From the cell containing the given text, extract its center point as (X, Y) coordinate. 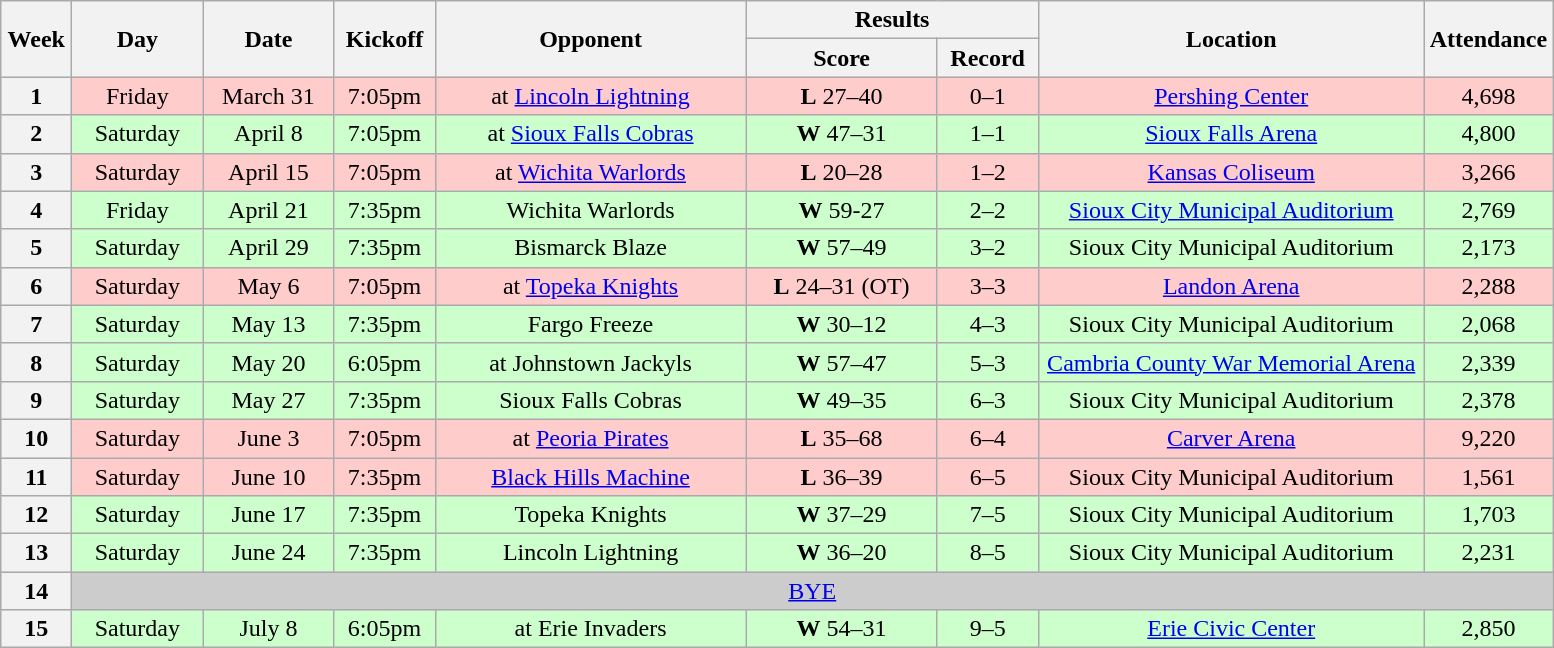
5–3 (988, 362)
W 59-27 (842, 210)
Carver Arena (1231, 438)
9,220 (1488, 438)
W 47–31 (842, 134)
March 31 (268, 96)
April 29 (268, 248)
1–1 (988, 134)
L 20–28 (842, 172)
June 3 (268, 438)
W 30–12 (842, 324)
15 (36, 629)
April 15 (268, 172)
Results (892, 20)
2,173 (1488, 248)
June 17 (268, 515)
Day (138, 39)
Sioux Falls Cobras (590, 400)
at Topeka Knights (590, 286)
Kansas Coliseum (1231, 172)
Bismarck Blaze (590, 248)
at Johnstown Jackyls (590, 362)
W 54–31 (842, 629)
5 (36, 248)
6–3 (988, 400)
14 (36, 591)
2,231 (1488, 553)
12 (36, 515)
W 57–47 (842, 362)
13 (36, 553)
Erie Civic Center (1231, 629)
3–2 (988, 248)
Date (268, 39)
1–2 (988, 172)
2,850 (1488, 629)
Score (842, 58)
2,769 (1488, 210)
Location (1231, 39)
Sioux Falls Arena (1231, 134)
May 13 (268, 324)
Landon Arena (1231, 286)
July 8 (268, 629)
at Erie Invaders (590, 629)
4,698 (1488, 96)
0–1 (988, 96)
May 20 (268, 362)
Pershing Center (1231, 96)
9–5 (988, 629)
BYE (812, 591)
Lincoln Lightning (590, 553)
Opponent (590, 39)
1 (36, 96)
4 (36, 210)
9 (36, 400)
Attendance (1488, 39)
3 (36, 172)
at Lincoln Lightning (590, 96)
L 36–39 (842, 477)
11 (36, 477)
2,378 (1488, 400)
June 24 (268, 553)
6–5 (988, 477)
10 (36, 438)
W 36–20 (842, 553)
4,800 (1488, 134)
Week (36, 39)
W 37–29 (842, 515)
W 49–35 (842, 400)
2,068 (1488, 324)
1,703 (1488, 515)
8–5 (988, 553)
L 24–31 (OT) (842, 286)
Topeka Knights (590, 515)
6–4 (988, 438)
2 (36, 134)
April 21 (268, 210)
L 27–40 (842, 96)
7 (36, 324)
June 10 (268, 477)
at Peoria Pirates (590, 438)
at Wichita Warlords (590, 172)
Fargo Freeze (590, 324)
7–5 (988, 515)
April 8 (268, 134)
Record (988, 58)
4–3 (988, 324)
6 (36, 286)
May 6 (268, 286)
2,339 (1488, 362)
1,561 (1488, 477)
2–2 (988, 210)
at Sioux Falls Cobras (590, 134)
3–3 (988, 286)
Black Hills Machine (590, 477)
Kickoff (384, 39)
2,288 (1488, 286)
May 27 (268, 400)
8 (36, 362)
3,266 (1488, 172)
Wichita Warlords (590, 210)
W 57–49 (842, 248)
Cambria County War Memorial Arena (1231, 362)
L 35–68 (842, 438)
